Scan for the cell matching the given text and deliver its (x, y) coordinate at center. 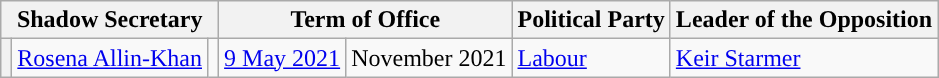
Political Party (591, 20)
9 May 2021 (282, 58)
Term of Office (366, 20)
Leader of the Opposition (804, 20)
Keir Starmer (804, 58)
November 2021 (429, 58)
Labour (591, 58)
Rosena Allin-Khan (110, 58)
Shadow Secretary (110, 20)
